Locate the cell with the specified text and output its [x, y] center coordinate. 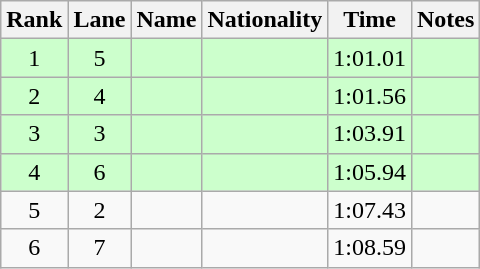
1:07.43 [370, 210]
Rank [34, 20]
1:05.94 [370, 172]
1:01.01 [370, 58]
Lane [100, 20]
1:03.91 [370, 134]
Name [166, 20]
Nationality [265, 20]
Notes [445, 20]
1:01.56 [370, 96]
1:08.59 [370, 248]
7 [100, 248]
Time [370, 20]
1 [34, 58]
